Extract the [x, y] coordinate from the center of the cell holding the provided text.  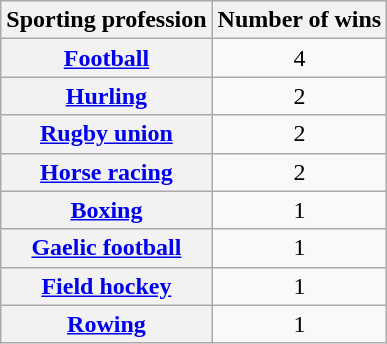
Field hockey [106, 286]
Hurling [106, 96]
Sporting profession [106, 20]
Rugby union [106, 134]
Horse racing [106, 172]
Gaelic football [106, 248]
Rowing [106, 324]
Football [106, 58]
Number of wins [300, 20]
Boxing [106, 210]
4 [300, 58]
